Scan for the cell matching the given text and deliver its (x, y) coordinate at center. 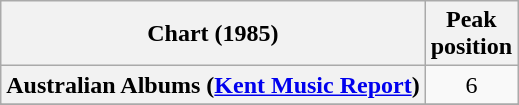
Chart (1985) (213, 34)
6 (471, 85)
Australian Albums (Kent Music Report) (213, 85)
Peakposition (471, 34)
